Locate the cell with the specified text and output its [X, Y] center coordinate. 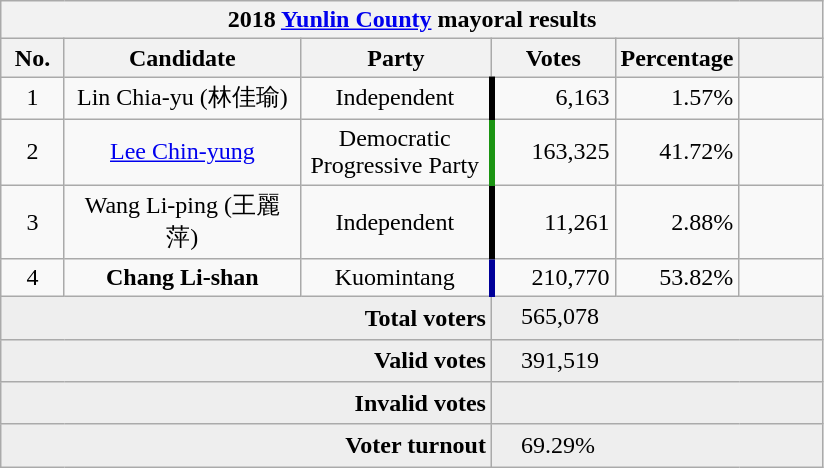
53.82% [677, 278]
Kuomintang [396, 278]
163,325 [553, 152]
Percentage [677, 58]
6,163 [553, 98]
Party [396, 58]
41.72% [677, 152]
1.57% [677, 98]
2.88% [677, 221]
565,078 [657, 318]
Total voters [246, 318]
Voter turnout [246, 446]
Lin Chia-yu (林佳瑜) [182, 98]
210,770 [553, 278]
1 [33, 98]
4 [33, 278]
69.29% [657, 446]
Valid votes [246, 360]
No. [33, 58]
3 [33, 221]
Candidate [182, 58]
2018 Yunlin County mayoral results [412, 20]
2 [33, 152]
Wang Li-ping (王麗萍) [182, 221]
Democratic Progressive Party [396, 152]
Votes [553, 58]
11,261 [553, 221]
Lee Chin-yung [182, 152]
Invalid votes [246, 404]
Chang Li-shan [182, 278]
391,519 [657, 360]
